Return the (X, Y) coordinate for the center point of the cell that contains the specified text.  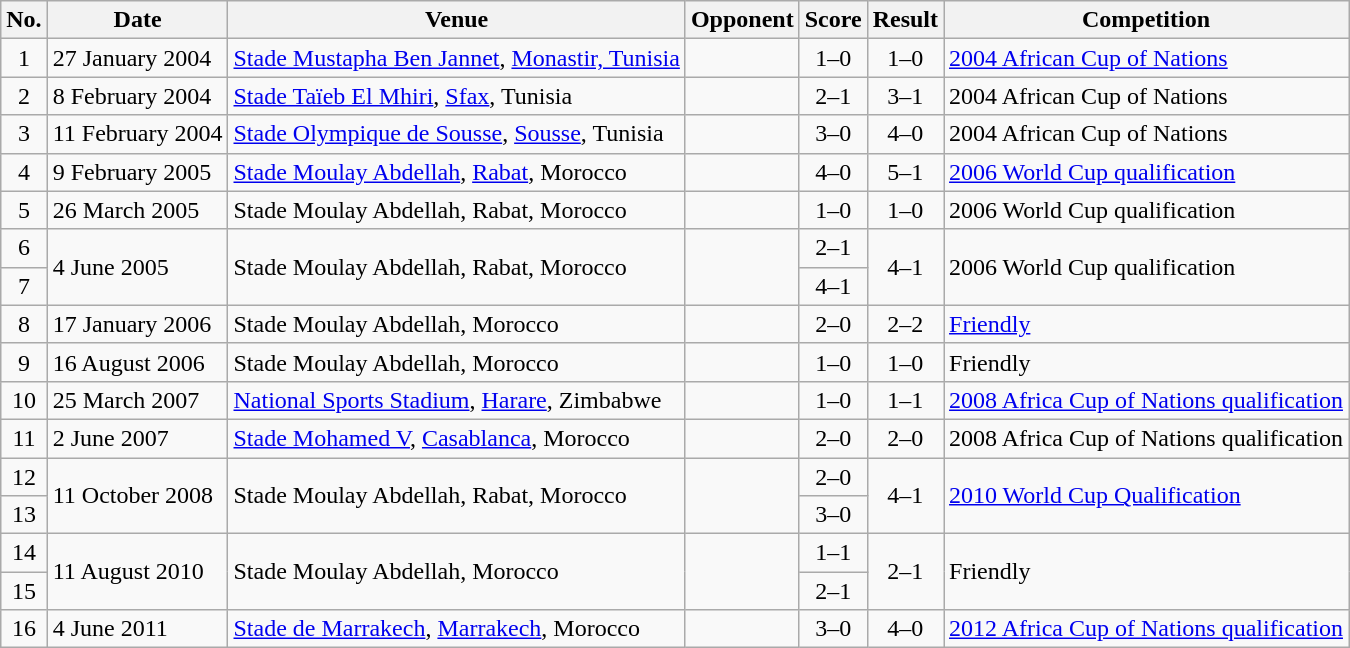
8 February 2004 (138, 96)
Opponent (742, 20)
17 January 2006 (138, 324)
12 (24, 477)
1 (24, 58)
Stade Mustapha Ben Jannet, Monastir, Tunisia (456, 58)
4 (24, 172)
7 (24, 286)
2–2 (905, 324)
2010 World Cup Qualification (1146, 496)
2012 Africa Cup of Nations qualification (1146, 629)
14 (24, 553)
8 (24, 324)
2 (24, 96)
6 (24, 248)
3–1 (905, 96)
16 August 2006 (138, 362)
11 October 2008 (138, 496)
11 February 2004 (138, 134)
Stade Olympique de Sousse, Sousse, Tunisia (456, 134)
Stade de Marrakech, Marrakech, Morocco (456, 629)
3 (24, 134)
25 March 2007 (138, 400)
11 (24, 438)
15 (24, 591)
No. (24, 20)
Score (833, 20)
Stade Taïeb El Mhiri, Sfax, Tunisia (456, 96)
4 June 2011 (138, 629)
Competition (1146, 20)
10 (24, 400)
16 (24, 629)
9 February 2005 (138, 172)
2 June 2007 (138, 438)
11 August 2010 (138, 572)
26 March 2005 (138, 210)
National Sports Stadium, Harare, Zimbabwe (456, 400)
13 (24, 515)
9 (24, 362)
27 January 2004 (138, 58)
Venue (456, 20)
4 June 2005 (138, 267)
Stade Mohamed V, Casablanca, Morocco (456, 438)
5 (24, 210)
Date (138, 20)
5–1 (905, 172)
Result (905, 20)
